For the text-containing cell, return its midpoint in [x, y] coordinate format. 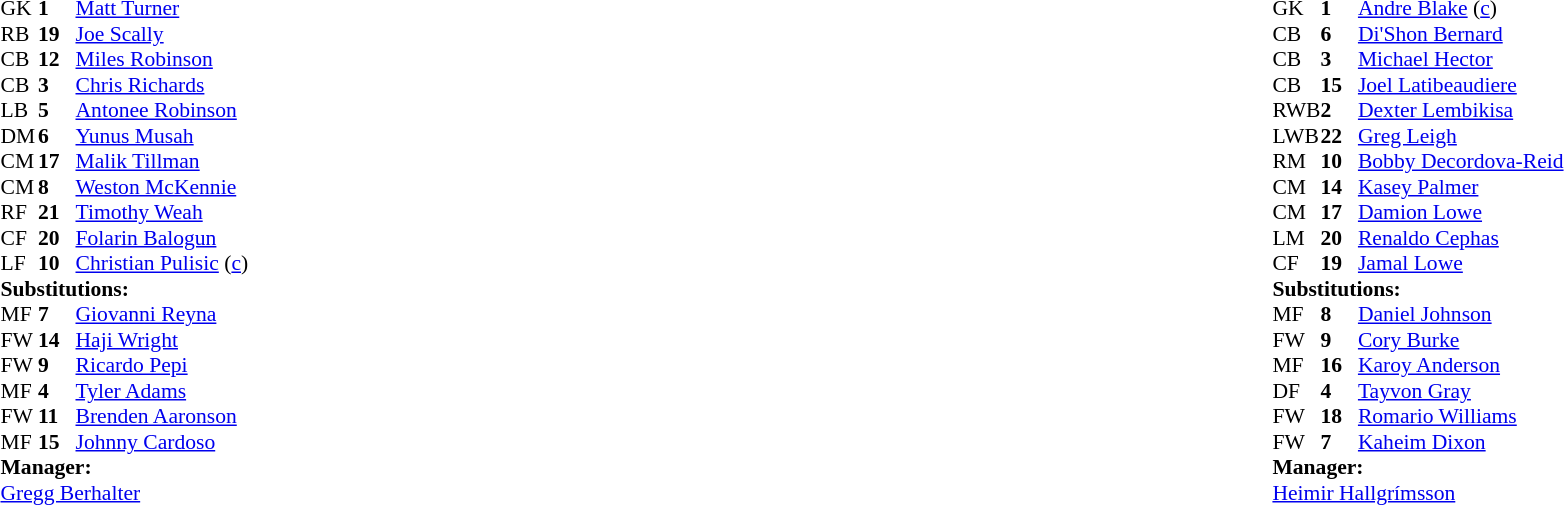
Haji Wright [162, 340]
Michael Hector [1461, 59]
Daniel Johnson [1461, 315]
Antonee Robinson [162, 111]
LWB [1296, 136]
Yunus Musah [162, 136]
Kaheim Dixon [1461, 442]
Timothy Weah [162, 213]
Malik Tillman [162, 161]
Giovanni Reyna [162, 315]
RWB [1296, 111]
12 [57, 59]
Romario Williams [1461, 417]
Kasey Palmer [1461, 187]
RB [19, 34]
Brenden Aaronson [162, 417]
Joel Latibeaudiere [1461, 85]
Tayvon Gray [1461, 391]
Di'Shon Bernard [1461, 34]
18 [1339, 417]
Weston McKennie [162, 187]
22 [1339, 136]
2 [1339, 111]
Karoy Anderson [1461, 365]
5 [57, 111]
Tyler Adams [162, 391]
Ricardo Pepi [162, 365]
11 [57, 417]
LF [19, 263]
Johnny Cardoso [162, 442]
RM [1296, 161]
LB [19, 111]
Renaldo Cephas [1461, 238]
Christian Pulisic (c) [162, 263]
Damion Lowe [1461, 213]
Cory Burke [1461, 340]
Bobby Decordova-Reid [1461, 161]
Folarin Balogun [162, 238]
21 [57, 213]
DM [19, 136]
Greg Leigh [1461, 136]
Chris Richards [162, 85]
Dexter Lembikisa [1461, 111]
LM [1296, 238]
DF [1296, 391]
16 [1339, 365]
RF [19, 213]
Joe Scally [162, 34]
Miles Robinson [162, 59]
Jamal Lowe [1461, 263]
